Detect which cell encompasses the target text, then output its (x, y) center coordinate. 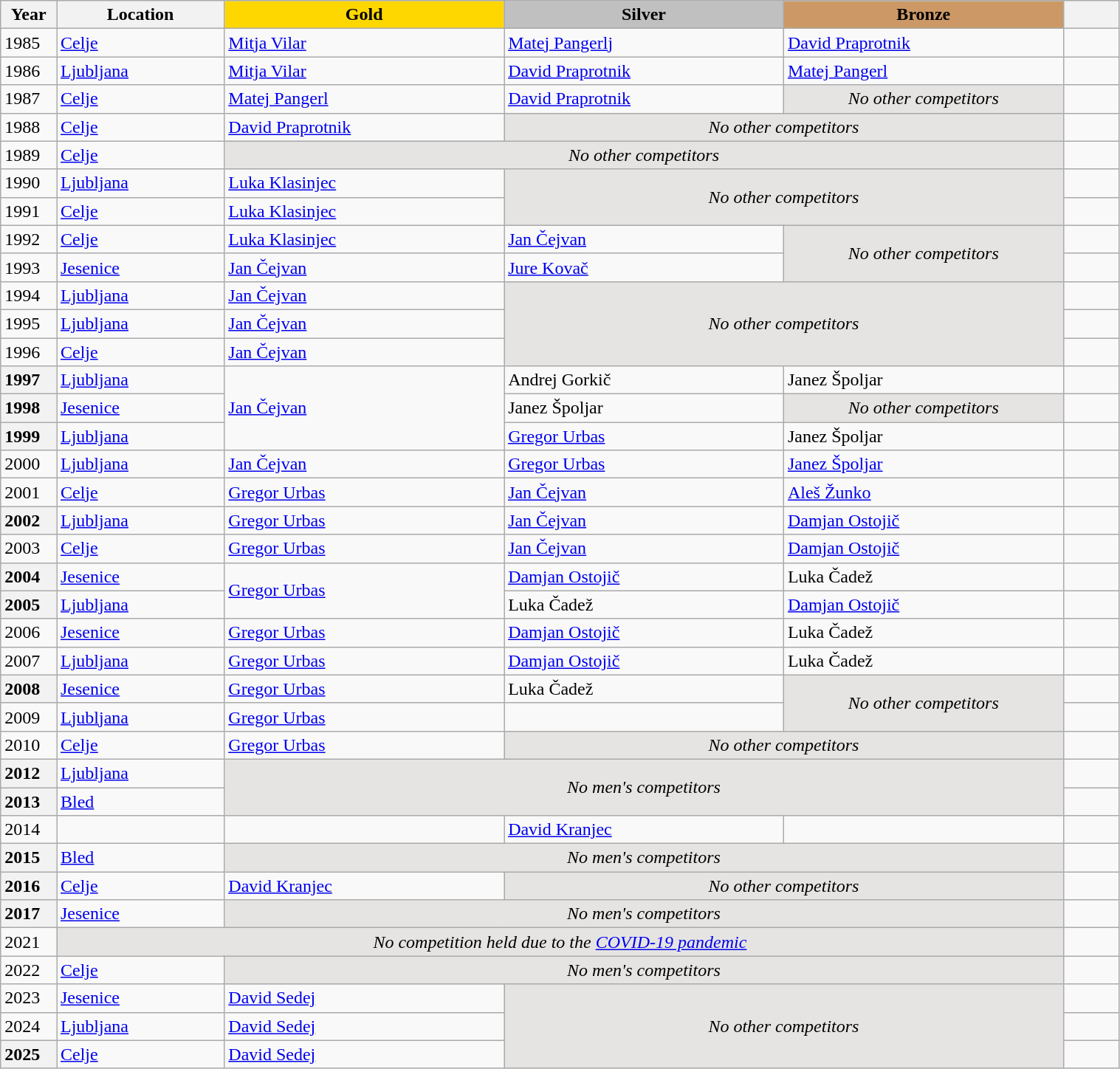
2022 (29, 970)
2002 (29, 520)
2015 (29, 858)
Bronze (923, 15)
1986 (29, 71)
2004 (29, 577)
Aleš Žunko (923, 492)
1987 (29, 99)
Gold (365, 15)
2021 (29, 942)
Silver (644, 15)
2014 (29, 830)
2009 (29, 717)
No competition held due to the COVID-19 pandemic (560, 942)
2024 (29, 1026)
2008 (29, 689)
1996 (29, 352)
1994 (29, 295)
1999 (29, 436)
1985 (29, 43)
1995 (29, 323)
2012 (29, 773)
1988 (29, 127)
2007 (29, 661)
2025 (29, 1054)
1998 (29, 408)
Matej Pangerlj (644, 43)
2005 (29, 605)
2003 (29, 549)
2001 (29, 492)
2000 (29, 464)
1992 (29, 239)
1993 (29, 267)
1989 (29, 155)
1991 (29, 211)
Jure Kovač (644, 267)
2023 (29, 998)
2006 (29, 633)
1990 (29, 183)
Andrej Gorkič (644, 380)
2016 (29, 886)
2010 (29, 745)
1997 (29, 380)
Location (140, 15)
Year (29, 15)
2017 (29, 914)
2013 (29, 801)
